Extract the [X, Y] coordinate from the center of the cell holding the provided text.  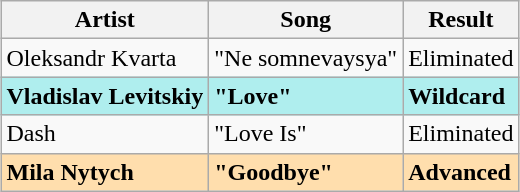
"Love" [306, 96]
Artist [105, 20]
Vladislav Levitskiy [105, 96]
"Goodbye" [306, 172]
Oleksandr Kvarta [105, 58]
Wildcard [461, 96]
Dash [105, 134]
"Ne somnevaysya" [306, 58]
Result [461, 20]
Mila Nytych [105, 172]
Advanced [461, 172]
"Love Is" [306, 134]
Song [306, 20]
